Provide the (x, y) coordinate of the cell's center where the given text is located.  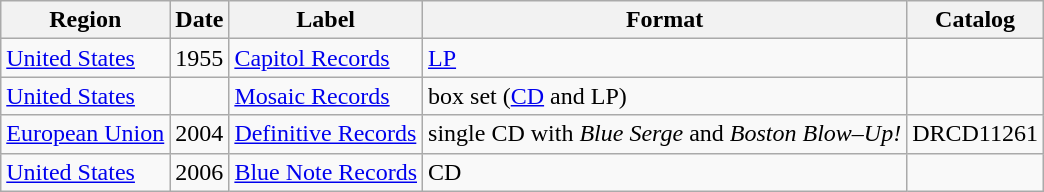
2004 (200, 134)
DRCD11261 (976, 134)
LP (665, 58)
Catalog (976, 20)
Label (326, 20)
1955 (200, 58)
single CD with Blue Serge and Boston Blow–Up! (665, 134)
Format (665, 20)
Capitol Records (326, 58)
Date (200, 20)
CD (665, 172)
Region (86, 20)
2006 (200, 172)
box set (CD and LP) (665, 96)
European Union (86, 134)
Blue Note Records (326, 172)
Definitive Records (326, 134)
Mosaic Records (326, 96)
